Provide the (X, Y) coordinate of the cell's center where the given text is located.  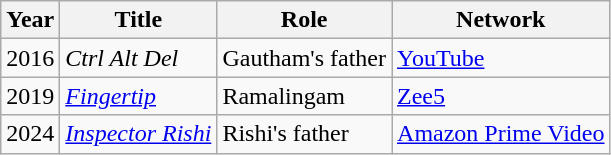
Fingertip (138, 96)
Gautham's father (304, 58)
Zee5 (501, 96)
2019 (30, 96)
Amazon Prime Video (501, 134)
Inspector Rishi (138, 134)
Year (30, 20)
Title (138, 20)
2016 (30, 58)
2024 (30, 134)
Role (304, 20)
Network (501, 20)
YouTube (501, 58)
Ctrl Alt Del (138, 58)
Ramalingam (304, 96)
Rishi's father (304, 134)
